Find where the given text appears and provide that cell's center as (x, y) coordinate. 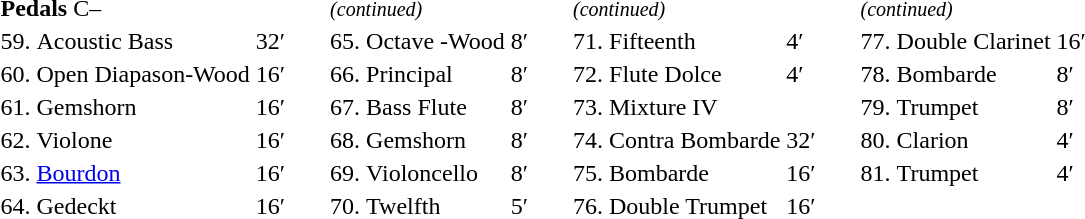
Bass Flute (436, 107)
Mixture IV (695, 107)
Open Diapason-Wood (143, 74)
78. (876, 74)
77. (876, 41)
73. (588, 107)
Violoncello (436, 173)
71. (588, 41)
69. (346, 173)
66. (346, 74)
Double Clarinet (974, 41)
72. (588, 74)
Fifteenth (695, 41)
65. (346, 41)
75. (588, 173)
Principal (436, 74)
79. (876, 107)
74. (588, 140)
Octave -Wood (436, 41)
67. (346, 107)
Acoustic Bass (143, 41)
81. (876, 173)
80. (876, 140)
Violone (143, 140)
Contra Bombarde (695, 140)
Flute Dolce (695, 74)
Bourdon (143, 173)
Clarion (974, 140)
68. (346, 140)
